Pinpoint the cell where the given text exists, returning its [x, y] midpoint coordinate. 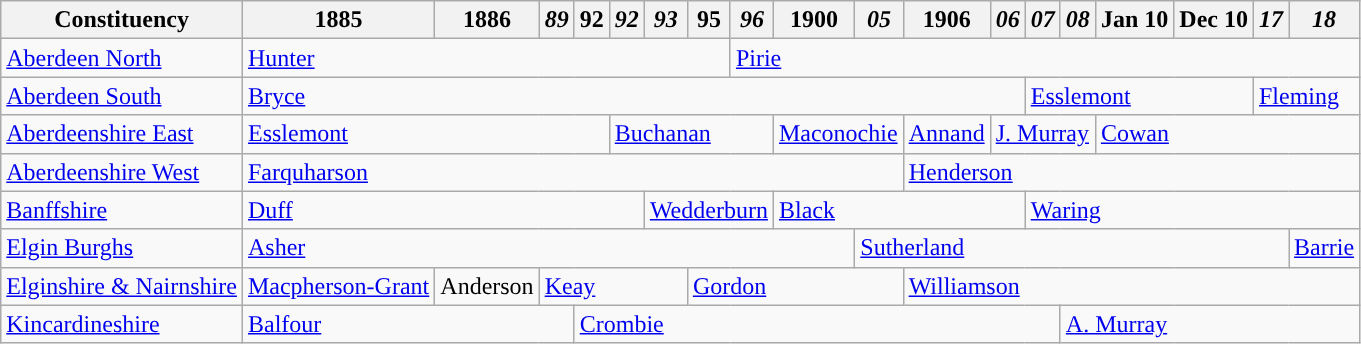
Hunter [486, 58]
Constituency [122, 20]
1900 [814, 20]
1885 [338, 20]
Waring [1192, 210]
Bryce [634, 96]
Aberdeen South [122, 96]
Kincardineshire [122, 324]
Annand [946, 134]
Fleming [1306, 96]
Elgin Burghs [122, 248]
1906 [946, 20]
Cowan [1227, 134]
Jan 10 [1134, 20]
Aberdeenshire West [122, 172]
Dec 10 [1214, 20]
17 [1270, 20]
07 [1042, 20]
Crombie [817, 324]
89 [556, 20]
Keay [613, 286]
Balfour [408, 324]
Williamson [1131, 286]
Elginshire & Nairnshire [122, 286]
05 [879, 20]
06 [1008, 20]
Pirie [1044, 58]
Macpherson-Grant [338, 286]
Gordon [795, 286]
Aberdeenshire East [122, 134]
A. Murray [1210, 324]
Farquharson [572, 172]
Barrie [1324, 248]
J. Murray [1042, 134]
93 [666, 20]
Duff [443, 210]
95 [708, 20]
1886 [487, 20]
Banffshire [122, 210]
Aberdeen North [122, 58]
Wedderburn [708, 210]
18 [1324, 20]
Henderson [1131, 172]
Asher [548, 248]
Maconochie [838, 134]
96 [752, 20]
Black [899, 210]
Anderson [487, 286]
Buchanan [691, 134]
08 [1078, 20]
Sutherland [1072, 248]
